Search for the cell housing the specified text and yield its (X, Y) center coordinate. 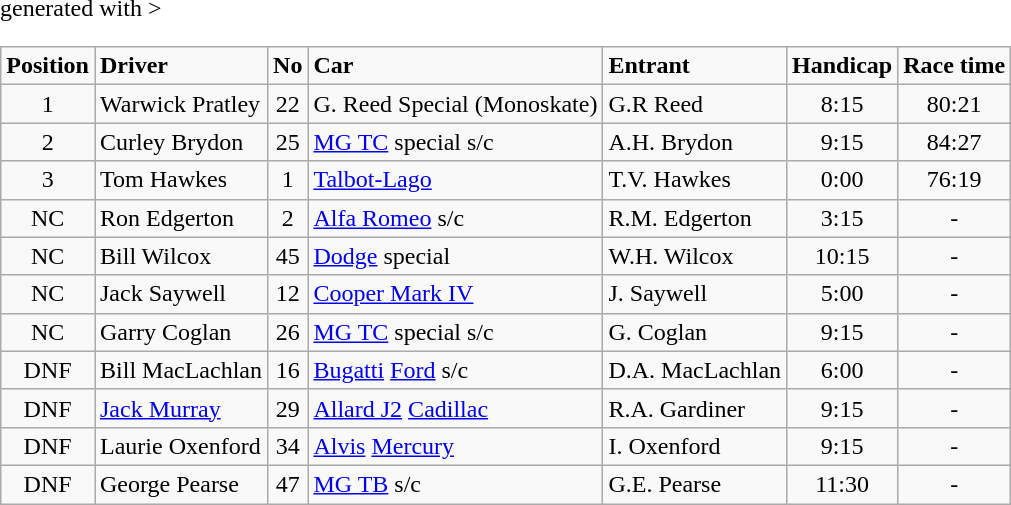
No (288, 66)
T.V. Hawkes (695, 180)
Talbot-Lago (456, 180)
Allard J2 Cadillac (456, 408)
Curley Brydon (180, 142)
J. Saywell (695, 294)
80:21 (954, 104)
47 (288, 484)
34 (288, 446)
Alfa Romeo s/c (456, 218)
76:19 (954, 180)
26 (288, 332)
Dodge special (456, 256)
Tom Hawkes (180, 180)
10:15 (842, 256)
Driver (180, 66)
Jack Saywell (180, 294)
5:00 (842, 294)
Cooper Mark IV (456, 294)
R.A. Gardiner (695, 408)
Bugatti Ford s/c (456, 370)
3:15 (842, 218)
Handicap (842, 66)
6:00 (842, 370)
D.A. MacLachlan (695, 370)
Warwick Pratley (180, 104)
Entrant (695, 66)
G. Reed Special (Monoskate) (456, 104)
Laurie Oxenford (180, 446)
Bill MacLachlan (180, 370)
8:15 (842, 104)
Jack Murray (180, 408)
A.H. Brydon (695, 142)
Alvis Mercury (456, 446)
MG TB s/c (456, 484)
Garry Coglan (180, 332)
3 (48, 180)
16 (288, 370)
Bill Wilcox (180, 256)
11:30 (842, 484)
25 (288, 142)
Position (48, 66)
12 (288, 294)
W.H. Wilcox (695, 256)
Car (456, 66)
Ron Edgerton (180, 218)
G.R Reed (695, 104)
G.E. Pearse (695, 484)
G. Coglan (695, 332)
0:00 (842, 180)
22 (288, 104)
29 (288, 408)
Race time (954, 66)
84:27 (954, 142)
R.M. Edgerton (695, 218)
I. Oxenford (695, 446)
45 (288, 256)
George Pearse (180, 484)
